Find where the given text appears and provide that cell's center as [x, y] coordinate. 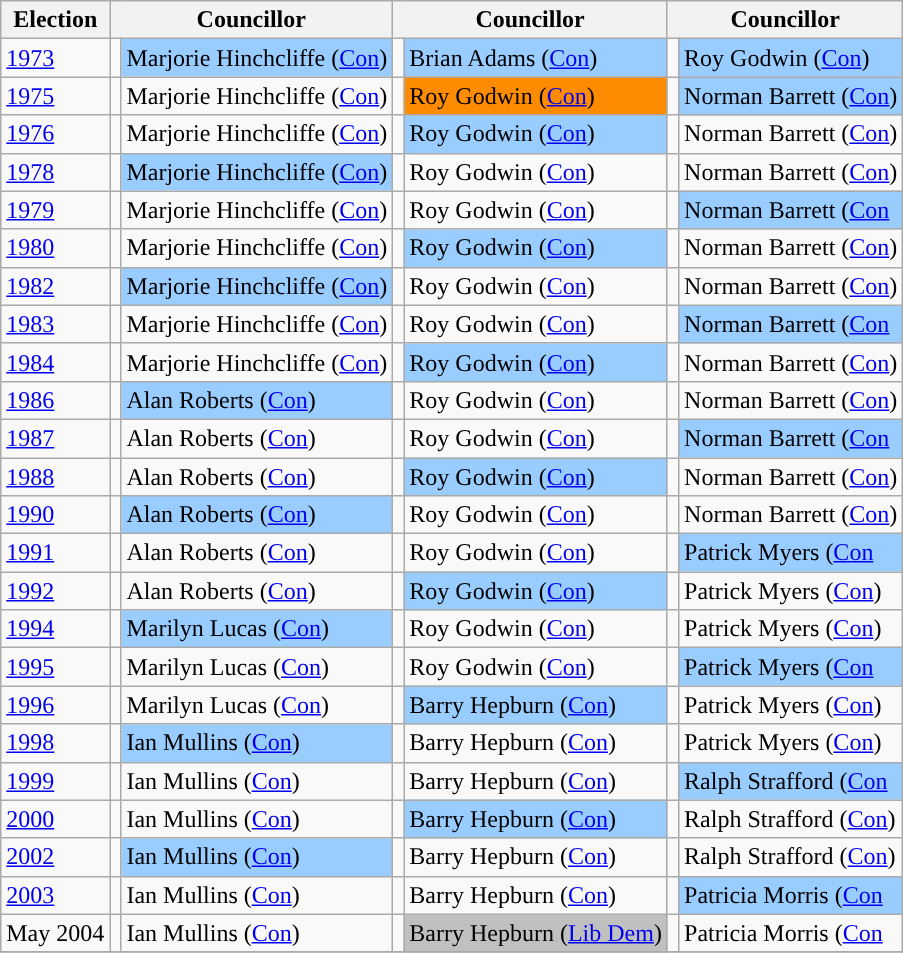
1994 [56, 629]
2000 [56, 819]
1996 [56, 705]
1982 [56, 286]
1978 [56, 172]
1975 [56, 96]
Election [56, 20]
1992 [56, 591]
1987 [56, 438]
1980 [56, 248]
1999 [56, 781]
1988 [56, 477]
1973 [56, 58]
2003 [56, 895]
2002 [56, 857]
1976 [56, 134]
1979 [56, 210]
1991 [56, 553]
1984 [56, 362]
Ralph Strafford (Con [791, 781]
Barry Hepburn (Lib Dem) [536, 933]
1986 [56, 400]
1995 [56, 667]
May 2004 [56, 933]
1983 [56, 324]
Brian Adams (Con) [536, 58]
1998 [56, 743]
1990 [56, 515]
